Determine the [x, y] coordinate at the center of the cell enclosing the given text.  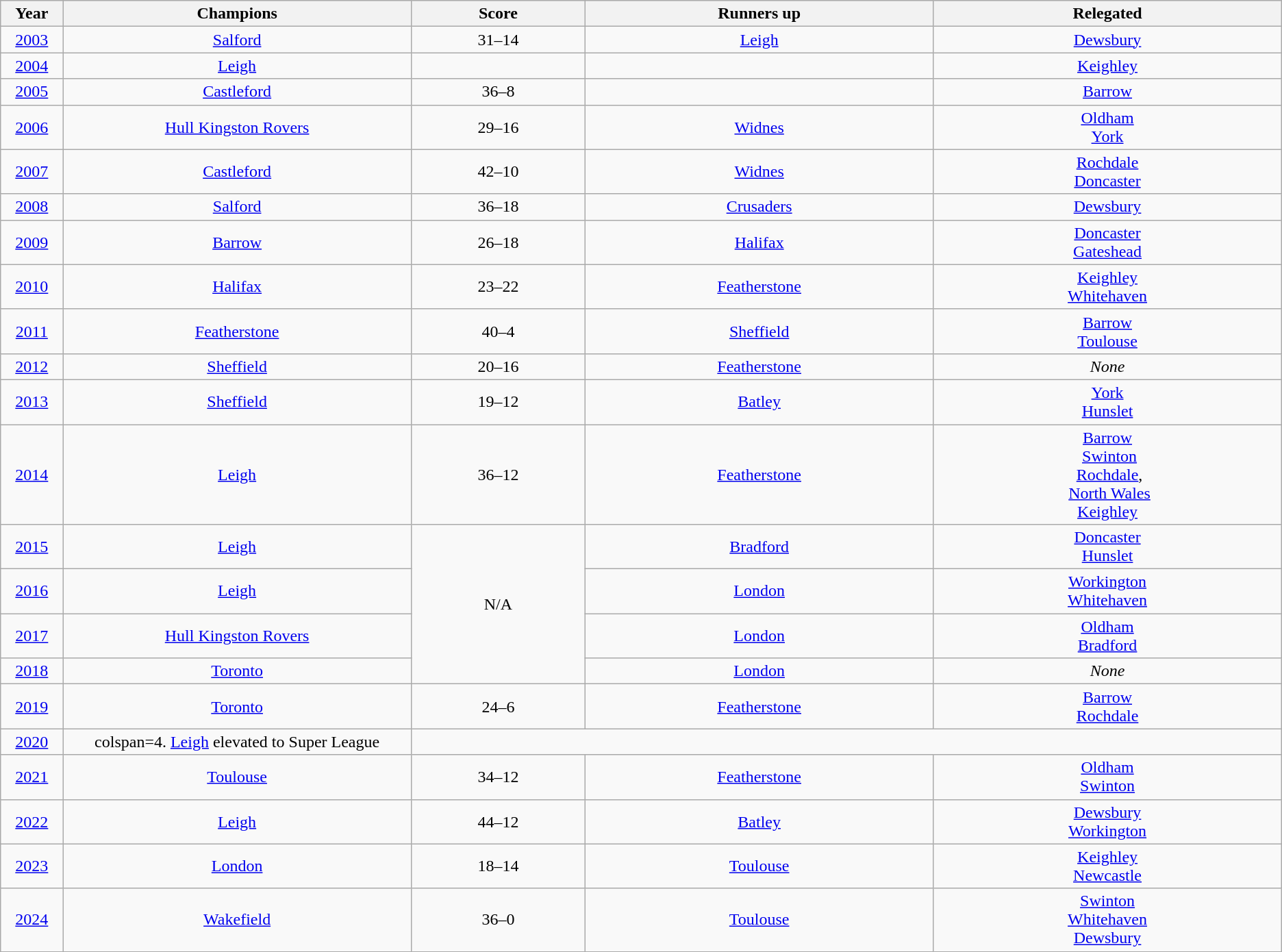
Wakefield [237, 920]
2004 [32, 66]
42–10 [498, 171]
Oldham Bradford [1107, 636]
2010 [32, 286]
2008 [32, 207]
Swinton Whitehaven Dewsbury [1107, 920]
2024 [32, 920]
2018 [32, 671]
2023 [32, 866]
York Hunslet [1107, 401]
34–12 [498, 777]
Workington Whitehaven [1107, 592]
36–12 [498, 475]
colspan=4. Leigh elevated to Super League [237, 742]
36–0 [498, 920]
Crusaders [759, 207]
36–18 [498, 207]
2022 [32, 822]
Dewsbury Workington [1107, 822]
2012 [32, 366]
Relegated [1107, 14]
Keighley Newcastle [1107, 866]
2017 [32, 636]
2013 [32, 401]
Doncaster Gateshead [1107, 242]
2009 [32, 242]
2011 [32, 331]
2016 [32, 592]
Oldham Swinton [1107, 777]
2003 [32, 40]
26–18 [498, 242]
Doncaster Hunslet [1107, 547]
2021 [32, 777]
36–8 [498, 92]
Keighley [1107, 66]
19–12 [498, 401]
Barrow Rochdale [1107, 707]
20–16 [498, 366]
Rochdale Doncaster [1107, 171]
Barrow Swinton Rochdale, North Wales Keighley [1107, 475]
24–6 [498, 707]
23–22 [498, 286]
Bradford [759, 547]
Score [498, 14]
2006 [32, 127]
Barrow Toulouse [1107, 331]
40–4 [498, 331]
2005 [32, 92]
Oldham York [1107, 127]
29–16 [498, 127]
44–12 [498, 822]
2019 [32, 707]
Keighley Whitehaven [1107, 286]
Champions [237, 14]
2015 [32, 547]
2014 [32, 475]
Runners up [759, 14]
N/A [498, 604]
2007 [32, 171]
18–14 [498, 866]
2020 [32, 742]
31–14 [498, 40]
Year [32, 14]
